Find where the given text appears and provide that cell's center as (X, Y) coordinate. 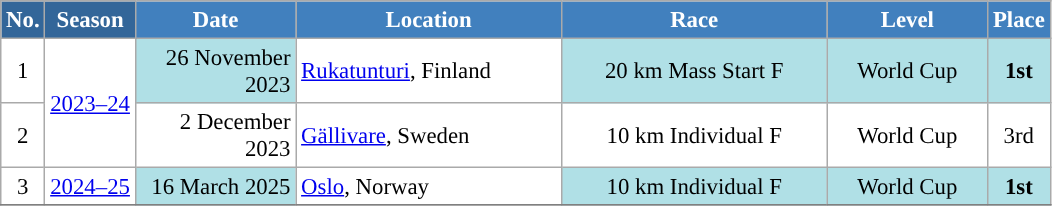
Race (694, 20)
3rd (1019, 136)
Gällivare, Sweden (429, 136)
Season (90, 20)
Place (1019, 20)
2 December 2023 (216, 136)
2024–25 (90, 187)
Level (908, 20)
3 (23, 187)
Rukatunturi, Finland (429, 72)
16 March 2025 (216, 187)
2023–24 (90, 104)
No. (23, 20)
Oslo, Norway (429, 187)
26 November 2023 (216, 72)
1 (23, 72)
20 km Mass Start F (694, 72)
Location (429, 20)
2 (23, 136)
Date (216, 20)
